From the cell containing the given text, extract its center point as (x, y) coordinate. 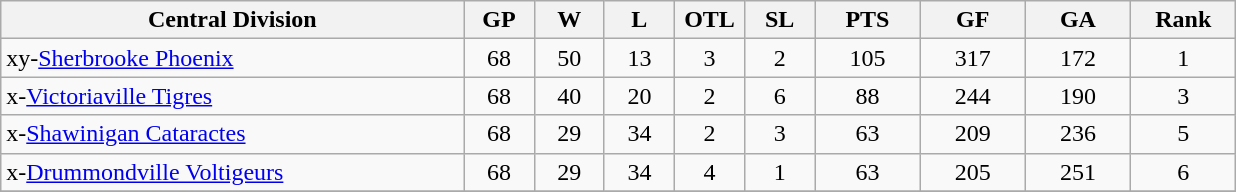
L (639, 20)
317 (972, 58)
209 (972, 134)
236 (1078, 134)
50 (569, 58)
Rank (1184, 20)
W (569, 20)
GP (499, 20)
Central Division (232, 20)
OTL (709, 20)
GA (1078, 20)
SL (780, 20)
4 (709, 172)
x-Victoriaville Tigres (232, 96)
GF (972, 20)
PTS (868, 20)
5 (1184, 134)
172 (1078, 58)
x-Shawinigan Cataractes (232, 134)
x-Drummondville Voltigeurs (232, 172)
244 (972, 96)
xy-Sherbrooke Phoenix (232, 58)
190 (1078, 96)
13 (639, 58)
251 (1078, 172)
40 (569, 96)
205 (972, 172)
105 (868, 58)
88 (868, 96)
20 (639, 96)
